Pinpoint the cell where the given text exists, returning its [X, Y] midpoint coordinate. 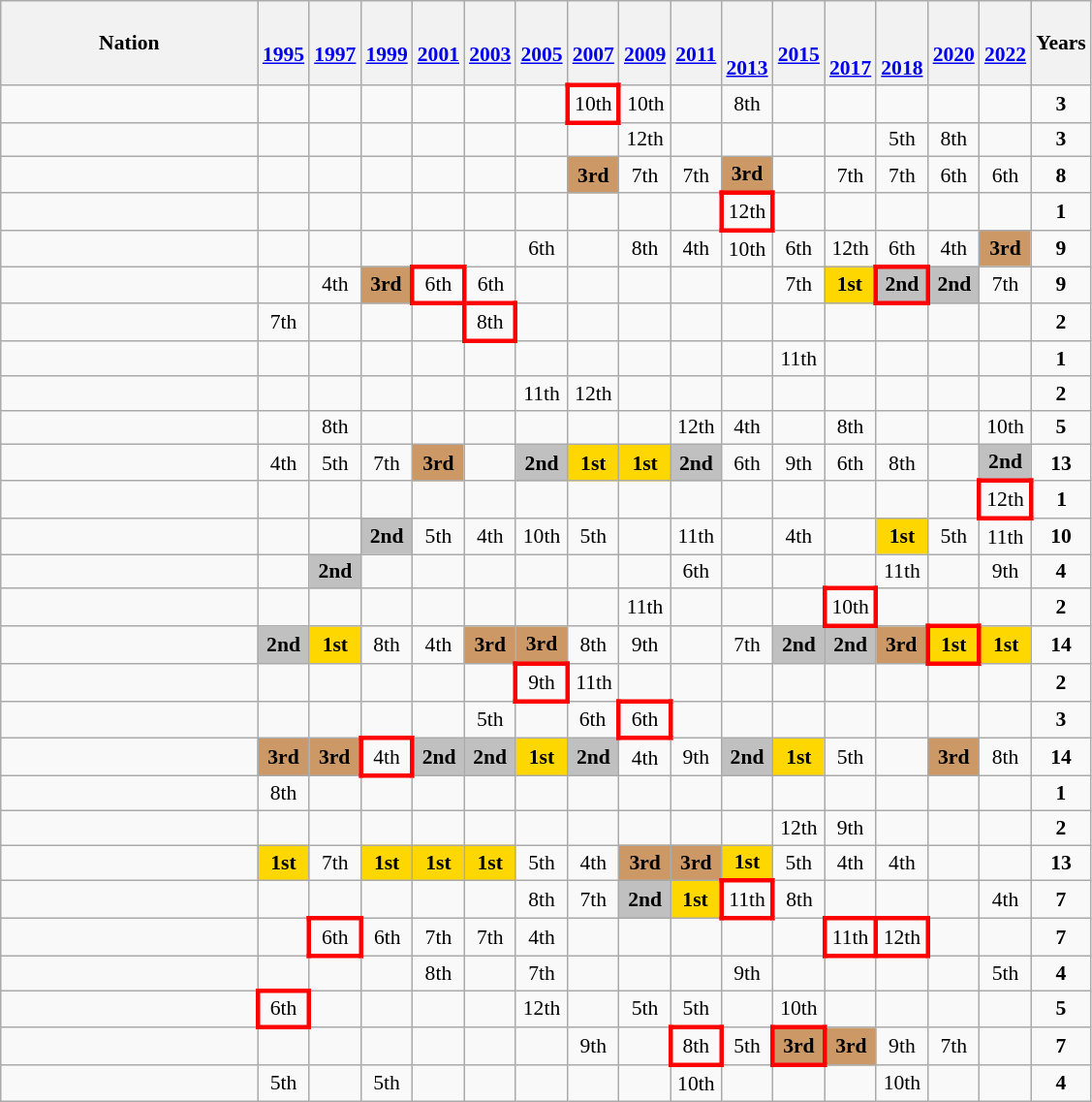
2022 [1006, 43]
Nation [130, 43]
1999 [386, 43]
2005 [541, 43]
2013 [746, 43]
2009 [645, 43]
2001 [438, 43]
2007 [593, 43]
2020 [953, 43]
2003 [490, 43]
2015 [798, 43]
2011 [696, 43]
10 [1061, 537]
8 [1061, 174]
1997 [335, 43]
Years [1061, 43]
2018 [901, 43]
2017 [851, 43]
1995 [283, 43]
